Identify which cell holds the provided text, then report its [X, Y] central coordinate. 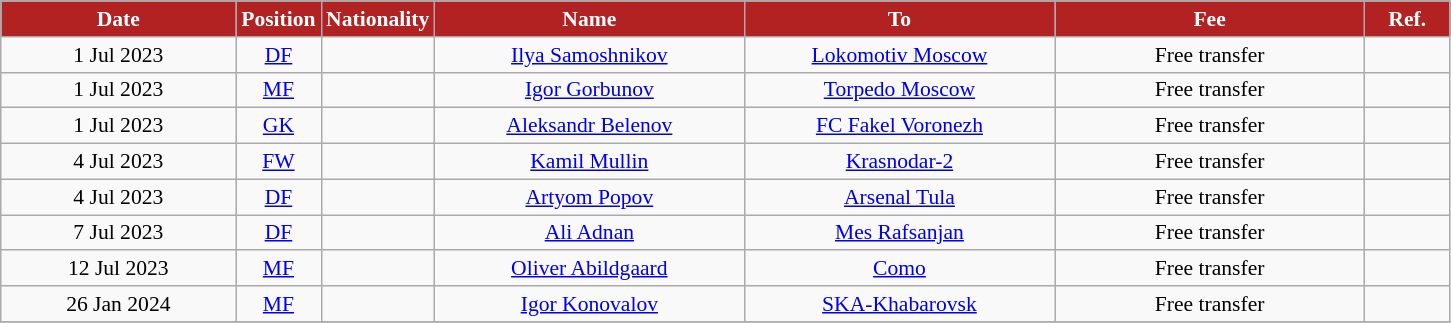
Name [589, 19]
7 Jul 2023 [118, 233]
Ali Adnan [589, 233]
Arsenal Tula [899, 197]
To [899, 19]
Artyom Popov [589, 197]
Fee [1210, 19]
Igor Gorbunov [589, 90]
Kamil Mullin [589, 162]
Igor Konovalov [589, 304]
Date [118, 19]
Aleksandr Belenov [589, 126]
FW [278, 162]
Ilya Samoshnikov [589, 55]
12 Jul 2023 [118, 269]
Lokomotiv Moscow [899, 55]
Nationality [378, 19]
SKA-Khabarovsk [899, 304]
Position [278, 19]
Ref. [1408, 19]
Como [899, 269]
FC Fakel Voronezh [899, 126]
Mes Rafsanjan [899, 233]
GK [278, 126]
Torpedo Moscow [899, 90]
26 Jan 2024 [118, 304]
Oliver Abildgaard [589, 269]
Krasnodar-2 [899, 162]
